Capture the cell that displays the provided text and extract its [x, y] central coordinate. 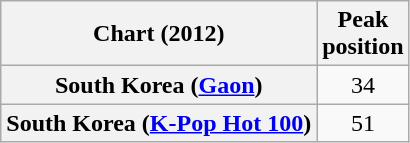
Chart (2012) [159, 34]
South Korea (Gaon) [159, 85]
51 [363, 123]
South Korea (K-Pop Hot 100) [159, 123]
Peakposition [363, 34]
34 [363, 85]
